Return (X, Y) of the center of cell containing provided text 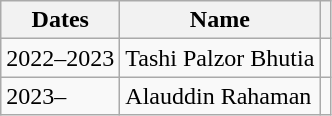
Name (220, 20)
2023– (60, 96)
Tashi Palzor Bhutia (220, 58)
Alauddin Rahaman (220, 96)
2022–2023 (60, 58)
Dates (60, 20)
